Detect which cell encompasses the target text, then output its [X, Y] center coordinate. 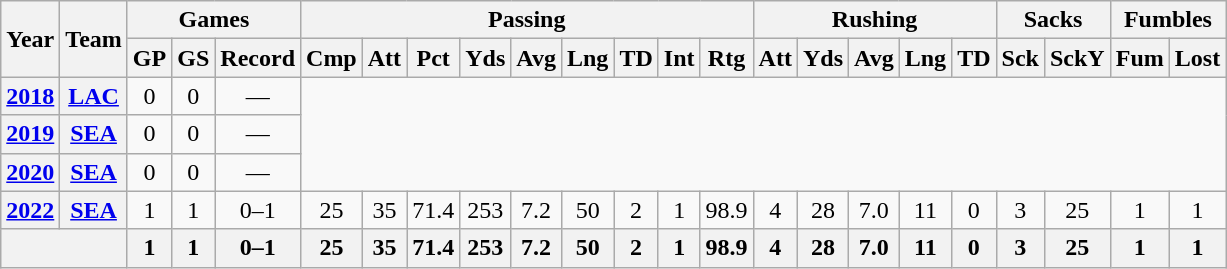
Passing [528, 20]
2019 [30, 134]
Rtg [726, 58]
GS [194, 58]
GP [149, 58]
Fum [1140, 58]
Fumbles [1168, 20]
LAC [94, 96]
Year [30, 39]
Pct [434, 58]
Team [94, 39]
Games [214, 20]
Sck [1020, 58]
Record [258, 58]
2022 [30, 210]
Sacks [1053, 20]
2018 [30, 96]
Cmp [332, 58]
Rushing [874, 20]
SckY [1077, 58]
2020 [30, 172]
Int [679, 58]
Lost [1197, 58]
